Locate the cell with the specified text and output its (X, Y) center coordinate. 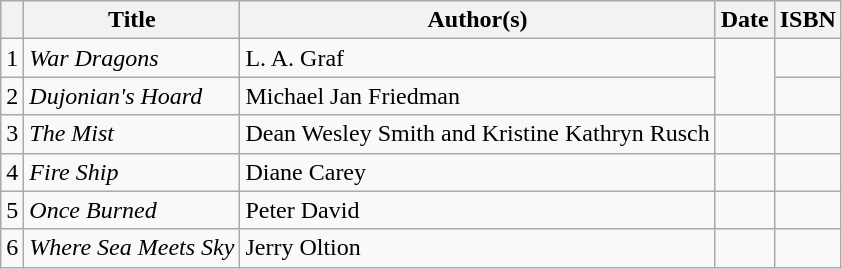
Jerry Oltion (478, 248)
1 (12, 58)
Dean Wesley Smith and Kristine Kathryn Rusch (478, 134)
Dujonian's Hoard (132, 96)
ISBN (808, 20)
War Dragons (132, 58)
Date (744, 20)
2 (12, 96)
6 (12, 248)
L. A. Graf (478, 58)
Fire Ship (132, 172)
Title (132, 20)
5 (12, 210)
Diane Carey (478, 172)
Where Sea Meets Sky (132, 248)
Author(s) (478, 20)
Michael Jan Friedman (478, 96)
Once Burned (132, 210)
Peter David (478, 210)
4 (12, 172)
The Mist (132, 134)
3 (12, 134)
